Determine the [X, Y] coordinate at the center of the cell enclosing the given text.  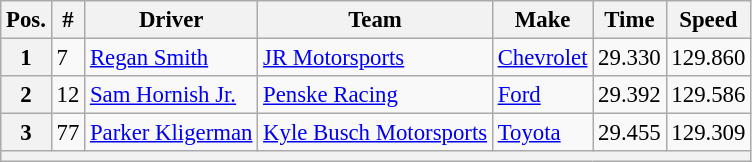
Penske Racing [376, 95]
Sam Hornish Jr. [172, 95]
3 [26, 133]
Toyota [542, 133]
Chevrolet [542, 58]
77 [68, 133]
129.860 [708, 58]
29.392 [630, 95]
Time [630, 20]
Speed [708, 20]
Kyle Busch Motorsports [376, 133]
2 [26, 95]
12 [68, 95]
1 [26, 58]
Pos. [26, 20]
7 [68, 58]
Driver [172, 20]
29.455 [630, 133]
Parker Kligerman [172, 133]
# [68, 20]
Ford [542, 95]
129.586 [708, 95]
Make [542, 20]
Team [376, 20]
29.330 [630, 58]
129.309 [708, 133]
JR Motorsports [376, 58]
Regan Smith [172, 58]
